Detect which cell encompasses the target text, then output its [x, y] center coordinate. 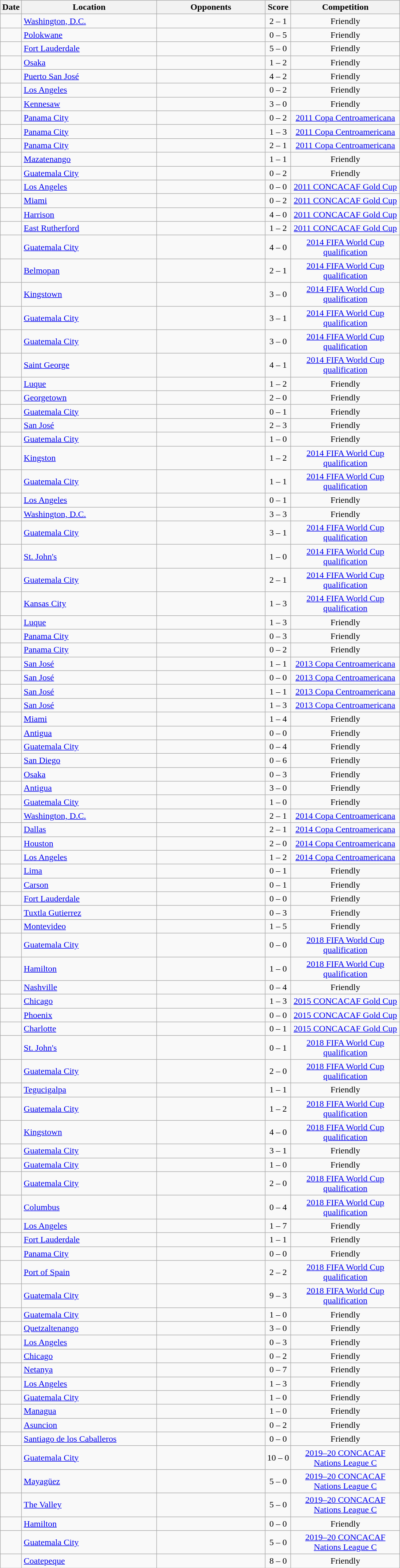
Quetzaltenango [89, 1328]
San Diego [89, 761]
Puerto San José [89, 76]
Santiago de los Caballeros [89, 1439]
Kingston [89, 457]
Phoenix [89, 1015]
1 – 5 [278, 926]
1 – 7 [278, 1226]
Score [278, 7]
Mayagüez [89, 1481]
Harrison [89, 215]
Lima [89, 871]
Belmopan [89, 271]
3 – 3 [278, 514]
Date [11, 7]
Asuncion [89, 1425]
Kansas City [89, 603]
Charlotte [89, 1029]
Polokwane [89, 35]
Tegucigalpa [89, 1090]
Houston [89, 843]
Location [89, 7]
Mazatenango [89, 159]
8 – 0 [278, 1561]
4 – 1 [278, 365]
2 – 3 [278, 425]
4 – 2 [278, 76]
Port of Spain [89, 1272]
Nashville [89, 987]
East Rutherford [89, 228]
Carson [89, 885]
Montevideo [89, 926]
0 – 5 [278, 35]
Tuxtla Gutierrez [89, 912]
9 – 3 [278, 1296]
Netanya [89, 1370]
10 – 0 [278, 1457]
The Valley [89, 1504]
0 – 7 [278, 1370]
Managua [89, 1411]
Coatepeque [89, 1561]
Columbus [89, 1207]
Opponents [211, 7]
2 – 2 [278, 1272]
Competition [345, 7]
Georgetown [89, 398]
Kennesaw [89, 104]
Saint George [89, 365]
1 – 4 [278, 719]
0 – 6 [278, 761]
Dallas [89, 830]
